Locate the cell with the specified text and output its (X, Y) center coordinate. 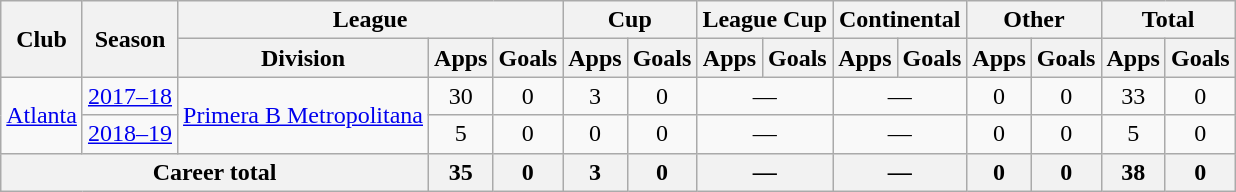
2018–19 (130, 134)
2017–18 (130, 96)
Cup (630, 20)
Club (42, 39)
Primera B Metropolitana (304, 115)
Career total (215, 172)
Other (1034, 20)
Total (1168, 20)
League Cup (765, 20)
Season (130, 39)
33 (1133, 96)
League (370, 20)
35 (461, 172)
Continental (900, 20)
Atlanta (42, 115)
38 (1133, 172)
Division (304, 58)
30 (461, 96)
